Provide the (X, Y) coordinate of the cell's center where the given text is located.  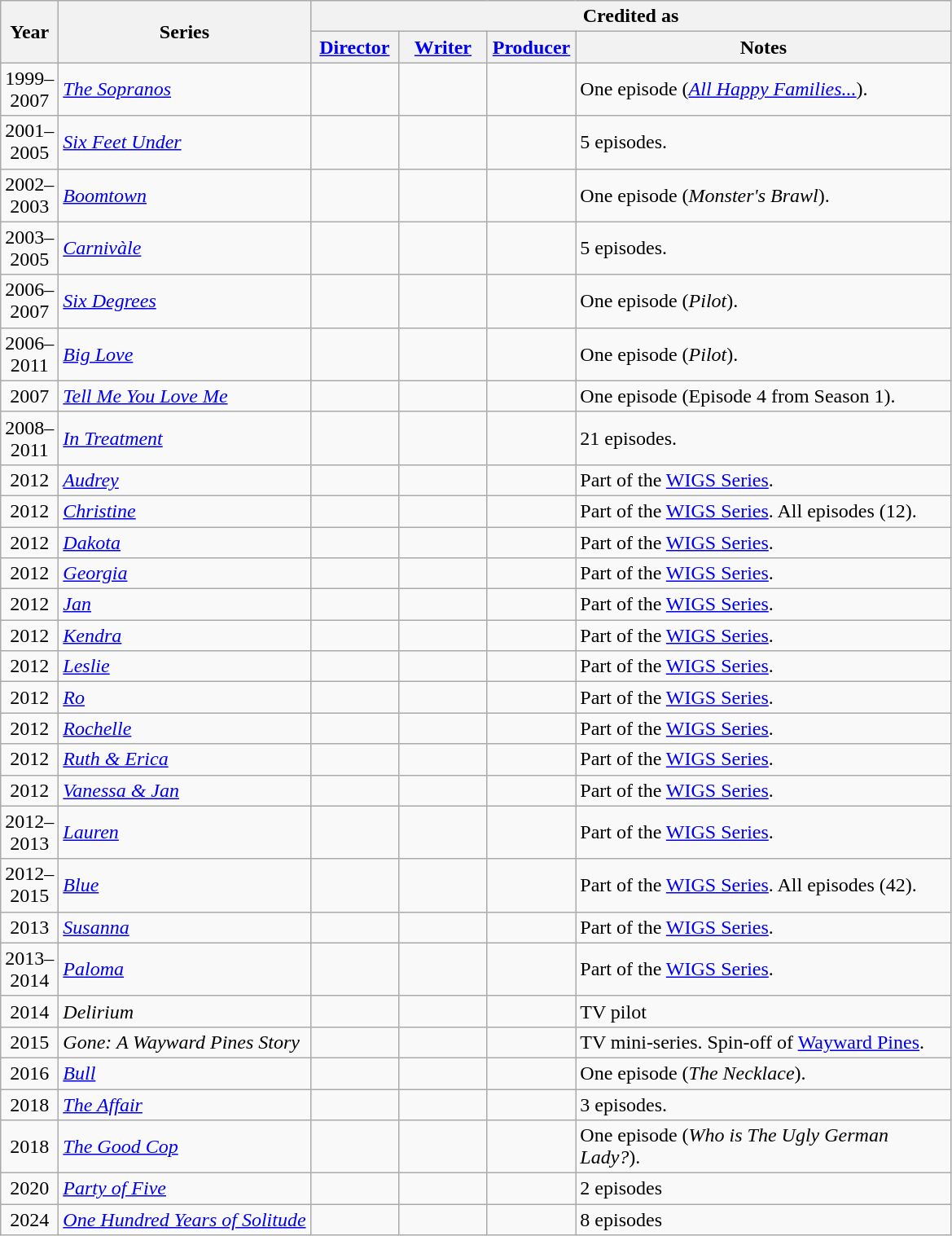
Georgia (184, 574)
2003–2005 (29, 248)
2006–2011 (29, 354)
Party of Five (184, 1189)
Lauren (184, 833)
Six Feet Under (184, 142)
Vanessa & Jan (184, 790)
One episode (Who is The Ugly German Lady?). (764, 1147)
Big Love (184, 354)
The Sopranos (184, 90)
8 episodes (764, 1220)
2012–2013 (29, 833)
2 episodes (764, 1189)
Bull (184, 1073)
One episode (Monster's Brawl). (764, 196)
Part of the WIGS Series. All episodes (12). (764, 511)
Rochelle (184, 728)
Credited as (630, 16)
Ruth & Erica (184, 759)
Paloma (184, 970)
TV pilot (764, 1011)
TV mini-series. Spin-off of Wayward Pines. (764, 1042)
Delirium (184, 1011)
One episode (The Necklace). (764, 1073)
Year (29, 32)
Leslie (184, 666)
Dakota (184, 542)
Carnivàle (184, 248)
Six Degrees (184, 301)
In Treatment (184, 438)
2024 (29, 1220)
2007 (29, 396)
2015 (29, 1042)
Producer (531, 47)
Susanna (184, 927)
2006–2007 (29, 301)
Boomtown (184, 196)
3 episodes. (764, 1104)
2012–2015 (29, 885)
2013 (29, 927)
The Affair (184, 1104)
Jan (184, 605)
2013–2014 (29, 970)
Tell Me You Love Me (184, 396)
Kendra (184, 636)
1999–2007 (29, 90)
Ro (184, 697)
Christine (184, 511)
2016 (29, 1073)
One Hundred Years of Solitude (184, 1220)
2002–2003 (29, 196)
Audrey (184, 480)
2001–2005 (29, 142)
Blue (184, 885)
21 episodes. (764, 438)
The Good Cop (184, 1147)
Series (184, 32)
Writer (443, 47)
Director (355, 47)
2020 (29, 1189)
One episode (All Happy Families...). (764, 90)
2014 (29, 1011)
One episode (Episode 4 from Season 1). (764, 396)
Gone: A Wayward Pines Story (184, 1042)
Part of the WIGS Series. All episodes (42). (764, 885)
Notes (764, 47)
2008–2011 (29, 438)
